Scan for the cell matching the given text and deliver its (X, Y) coordinate at center. 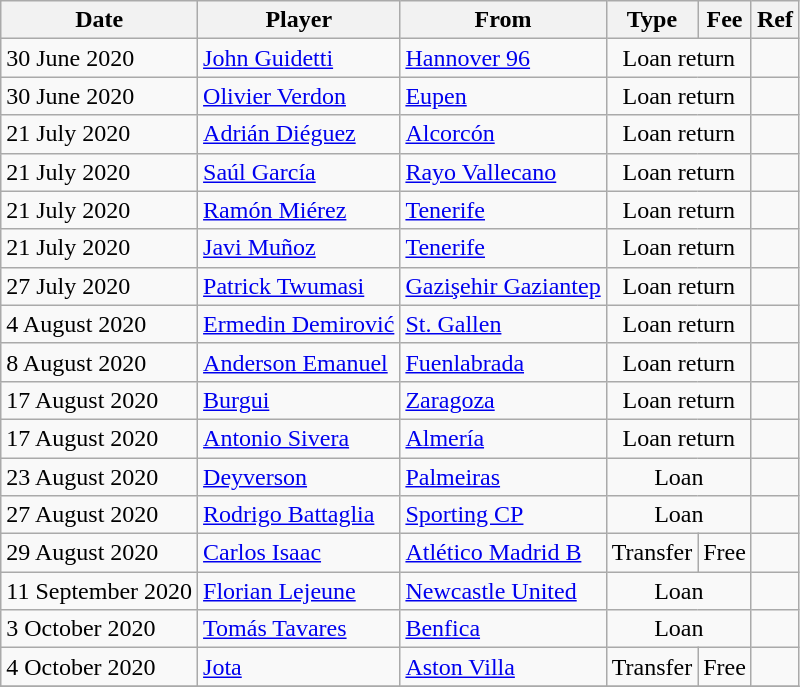
Rodrigo Battaglia (299, 515)
Ramón Miérez (299, 210)
4 October 2020 (100, 667)
Antonio Sivera (299, 438)
Alcorcón (503, 134)
Sporting CP (503, 515)
11 September 2020 (100, 591)
Fuenlabrada (503, 362)
Type (652, 20)
Ermedin Demirović (299, 324)
John Guidetti (299, 58)
Adrián Diéguez (299, 134)
Zaragoza (503, 400)
Deyverson (299, 477)
Almería (503, 438)
Tomás Tavares (299, 629)
Carlos Isaac (299, 553)
27 August 2020 (100, 515)
St. Gallen (503, 324)
29 August 2020 (100, 553)
Ref (774, 20)
8 August 2020 (100, 362)
Date (100, 20)
Florian Lejeune (299, 591)
Newcastle United (503, 591)
27 July 2020 (100, 286)
Jota (299, 667)
Atlético Madrid B (503, 553)
Javi Muñoz (299, 248)
3 October 2020 (100, 629)
Palmeiras (503, 477)
Saúl García (299, 172)
Burgui (299, 400)
Fee (725, 20)
Benfica (503, 629)
Rayo Vallecano (503, 172)
4 August 2020 (100, 324)
From (503, 20)
Player (299, 20)
Eupen (503, 96)
Hannover 96 (503, 58)
Patrick Twumasi (299, 286)
Gazişehir Gaziantep (503, 286)
Anderson Emanuel (299, 362)
Olivier Verdon (299, 96)
23 August 2020 (100, 477)
Aston Villa (503, 667)
